Scan for the cell matching the given text and deliver its [X, Y] coordinate at center. 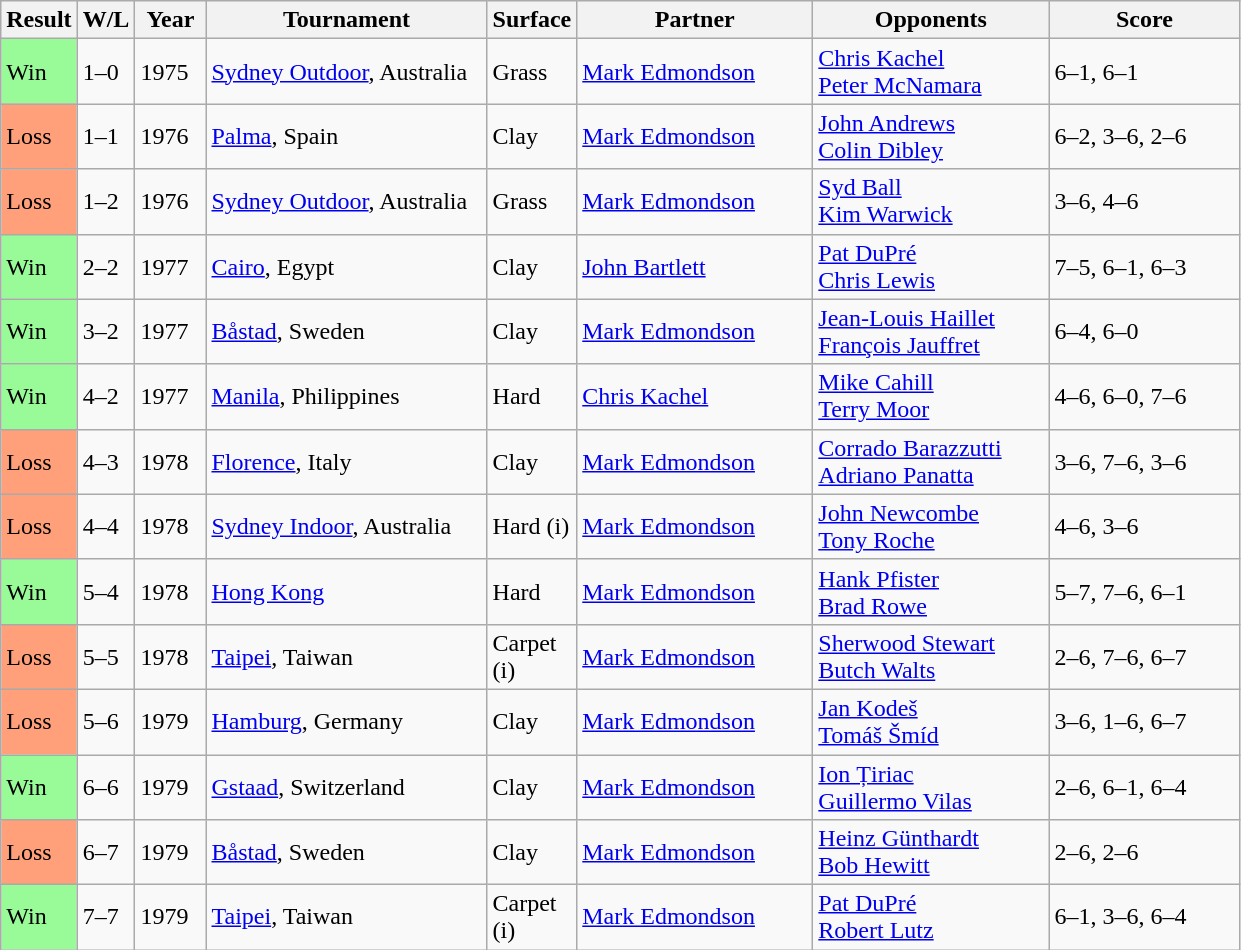
1–2 [106, 202]
4–3 [106, 462]
John Bartlett [695, 266]
6–1, 3–6, 6–4 [1144, 918]
Pat DuPré Robert Lutz [931, 918]
Mike Cahill Terry Moor [931, 396]
7–5, 6–1, 6–3 [1144, 266]
4–6, 6–0, 7–6 [1144, 396]
Hamburg, Germany [346, 722]
Year [170, 20]
1975 [170, 72]
2–2 [106, 266]
Hong Kong [346, 592]
6–2, 3–6, 2–6 [1144, 136]
4–2 [106, 396]
Result [39, 20]
Surface [532, 20]
2–6, 6–1, 6–4 [1144, 786]
W/L [106, 20]
John Andrews Colin Dibley [931, 136]
Hard (i) [532, 526]
Syd Ball Kim Warwick [931, 202]
6–7 [106, 852]
1–1 [106, 136]
Palma, Spain [346, 136]
6–6 [106, 786]
2–6, 7–6, 6–7 [1144, 656]
3–2 [106, 332]
6–1, 6–1 [1144, 72]
2–6, 2–6 [1144, 852]
Jean-Louis Haillet François Jauffret [931, 332]
Ion Țiriac Guillermo Vilas [931, 786]
Heinz Günthardt Bob Hewitt [931, 852]
Hank Pfister Brad Rowe [931, 592]
5–4 [106, 592]
Tournament [346, 20]
4–6, 3–6 [1144, 526]
Opponents [931, 20]
Jan Kodeš Tomáš Šmíd [931, 722]
Corrado Barazzutti Adriano Panatta [931, 462]
3–6, 4–6 [1144, 202]
Sydney Indoor, Australia [346, 526]
7–7 [106, 918]
Florence, Italy [346, 462]
1–0 [106, 72]
Chris Kachel [695, 396]
3–6, 1–6, 6–7 [1144, 722]
Chris Kachel Peter McNamara [931, 72]
Gstaad, Switzerland [346, 786]
Partner [695, 20]
Score [1144, 20]
John Newcombe Tony Roche [931, 526]
6–4, 6–0 [1144, 332]
5–7, 7–6, 6–1 [1144, 592]
Cairo, Egypt [346, 266]
Manila, Philippines [346, 396]
3–6, 7–6, 3–6 [1144, 462]
5–6 [106, 722]
Pat DuPré Chris Lewis [931, 266]
Sherwood Stewart Butch Walts [931, 656]
4–4 [106, 526]
5–5 [106, 656]
